From the cell containing the given text, extract its center point as [X, Y] coordinate. 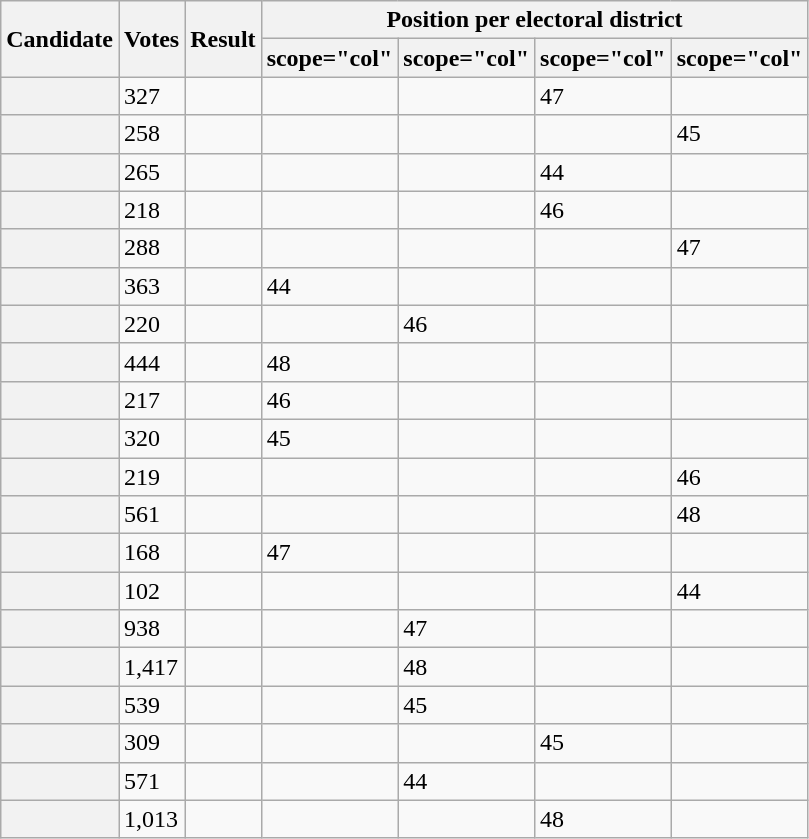
258 [151, 134]
220 [151, 324]
Candidate [60, 39]
102 [151, 591]
571 [151, 781]
Votes [151, 39]
327 [151, 96]
288 [151, 248]
561 [151, 515]
539 [151, 705]
938 [151, 629]
320 [151, 438]
Position per electoral district [534, 20]
219 [151, 477]
265 [151, 172]
217 [151, 400]
218 [151, 210]
309 [151, 743]
Result [223, 39]
363 [151, 286]
444 [151, 362]
168 [151, 553]
1,013 [151, 819]
1,417 [151, 667]
